Extract the (x, y) coordinate from the center of the cell holding the provided text.  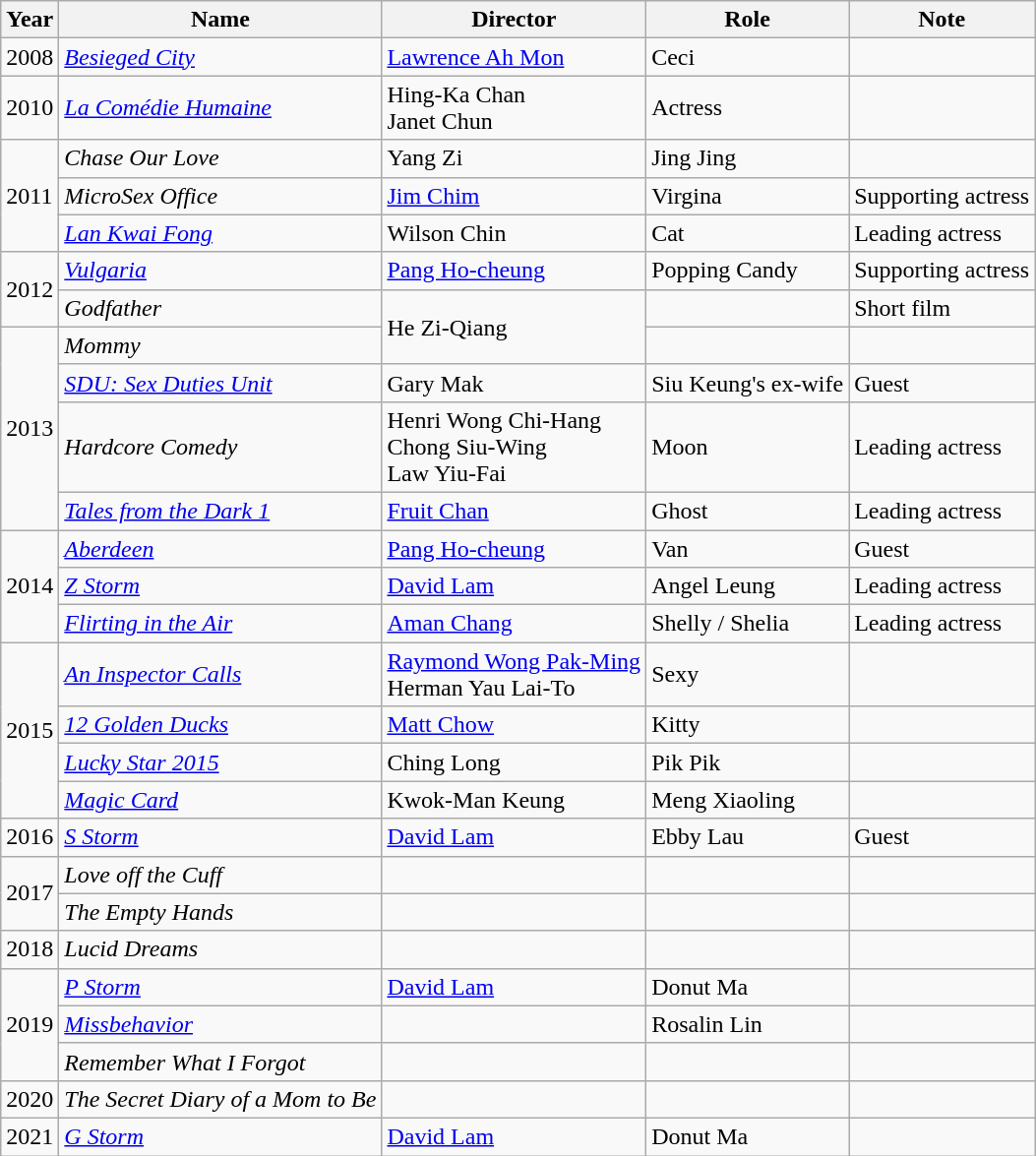
12 Golden Ducks (220, 725)
Siu Keung's ex-wife (748, 383)
Fruit Chan (514, 511)
S Storm (220, 837)
Lan Kwai Fong (220, 233)
2019 (30, 1024)
Henri Wong Chi-Hang Chong Siu-Wing Law Yiu-Fai (514, 447)
2017 (30, 893)
Aman Chang (514, 624)
Chase Our Love (220, 158)
Angel Leung (748, 586)
2020 (30, 1099)
Hing-Ka Chan Janet Chun (514, 108)
He Zi-Qiang (514, 327)
2021 (30, 1136)
Ebby Lau (748, 837)
Year (30, 20)
Gary Mak (514, 383)
Moon (748, 447)
Popping Candy (748, 271)
Mommy (220, 345)
Remember What I Forgot (220, 1062)
2016 (30, 837)
Shelly / Shelia (748, 624)
Missbehavior (220, 1024)
Director (514, 20)
Kwok-Man Keung (514, 800)
Besieged City (220, 57)
Meng Xiaoling (748, 800)
Cat (748, 233)
Z Storm (220, 586)
Name (220, 20)
Flirting in the Air (220, 624)
Role (748, 20)
2013 (30, 428)
Note (943, 20)
Matt Chow (514, 725)
Lucid Dreams (220, 949)
Lucky Star 2015 (220, 762)
The Secret Diary of a Mom to Be (220, 1099)
Van (748, 548)
P Storm (220, 987)
Yang Zi (514, 158)
Kitty (748, 725)
The Empty Hands (220, 912)
Lawrence Ah Mon (514, 57)
Ching Long (514, 762)
Magic Card (220, 800)
Tales from the Dark 1 (220, 511)
2018 (30, 949)
Godfather (220, 308)
SDU: Sex Duties Unit (220, 383)
2015 (30, 730)
G Storm (220, 1136)
Pik Pik (748, 762)
Jim Chim (514, 196)
Ghost (748, 511)
Love off the Cuff (220, 875)
An Inspector Calls (220, 675)
Wilson Chin (514, 233)
2012 (30, 289)
Rosalin Lin (748, 1024)
2011 (30, 196)
Ceci (748, 57)
2010 (30, 108)
Aberdeen (220, 548)
La Comédie Humaine (220, 108)
Raymond Wong Pak-Ming Herman Yau Lai-To (514, 675)
Sexy (748, 675)
Hardcore Comedy (220, 447)
Virgina (748, 196)
Actress (748, 108)
Jing Jing (748, 158)
2008 (30, 57)
MicroSex Office (220, 196)
Short film (943, 308)
2014 (30, 585)
Vulgaria (220, 271)
